From the cell containing the given text, extract its center point as (x, y) coordinate. 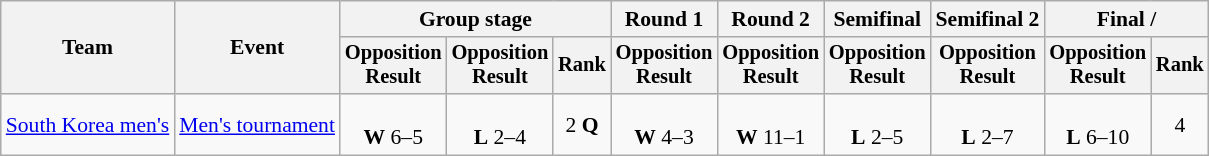
L 6–10 (1098, 124)
4 (1180, 124)
L 2–7 (988, 124)
Team (88, 48)
L 2–4 (500, 124)
W 4–3 (664, 124)
South Korea men's (88, 124)
Final / (1126, 19)
2 Q (582, 124)
L 2–5 (878, 124)
W 6–5 (394, 124)
Semifinal 2 (988, 19)
Round 1 (664, 19)
Group stage (476, 19)
Men's tournament (257, 124)
Event (257, 48)
Semifinal (878, 19)
Round 2 (770, 19)
W 11–1 (770, 124)
